Capture the cell that displays the provided text and extract its [X, Y] central coordinate. 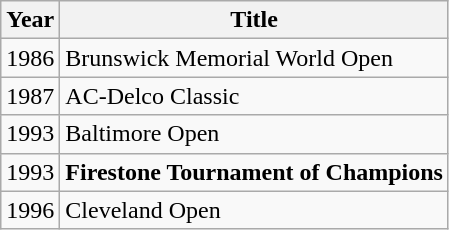
1987 [30, 96]
Brunswick Memorial World Open [254, 58]
AC-Delco Classic [254, 96]
Title [254, 20]
Baltimore Open [254, 134]
1996 [30, 210]
Firestone Tournament of Champions [254, 172]
Cleveland Open [254, 210]
1986 [30, 58]
Year [30, 20]
